Identify which cell holds the provided text, then report its [X, Y] central coordinate. 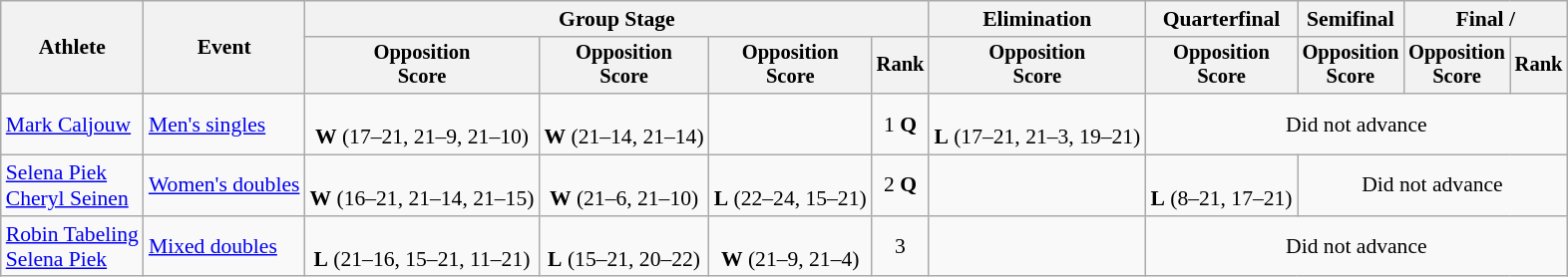
Group Stage [616, 19]
3 [901, 247]
W (17–21, 21–9, 21–10) [421, 124]
L (22–24, 15–21) [790, 185]
2 Q [901, 185]
Mixed doubles [224, 247]
L (17–21, 21–3, 19–21) [1037, 124]
Semifinal [1351, 19]
1 Q [901, 124]
L (21–16, 15–21, 11–21) [421, 247]
L (15–21, 20–22) [623, 247]
W (21–14, 21–14) [623, 124]
Mark Caljouw [72, 124]
Elimination [1037, 19]
Quarterfinal [1221, 19]
Final / [1485, 19]
L (8–21, 17–21) [1221, 185]
W (21–6, 21–10) [623, 185]
W (16–21, 21–14, 21–15) [421, 185]
Men's singles [224, 124]
W (21–9, 21–4) [790, 247]
Women's doubles [224, 185]
Event [224, 48]
Athlete [72, 48]
Robin TabelingSelena Piek [72, 247]
Selena PiekCheryl Seinen [72, 185]
